Determine the [X, Y] coordinate at the center of the cell enclosing the given text.  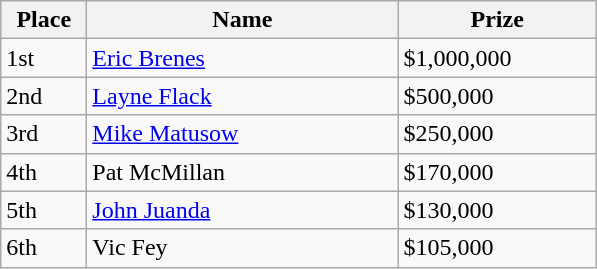
2nd [44, 96]
Place [44, 20]
$500,000 [498, 96]
4th [44, 172]
6th [44, 248]
Prize [498, 20]
Layne Flack [242, 96]
1st [44, 58]
$130,000 [498, 210]
Eric Brenes [242, 58]
5th [44, 210]
Mike Matusow [242, 134]
$250,000 [498, 134]
Name [242, 20]
3rd [44, 134]
John Juanda [242, 210]
$1,000,000 [498, 58]
$105,000 [498, 248]
Pat McMillan [242, 172]
Vic Fey [242, 248]
$170,000 [498, 172]
